Determine the (X, Y) coordinate at the center of the cell enclosing the given text.  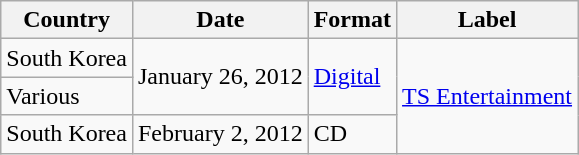
January 26, 2012 (220, 77)
TS Entertainment (488, 96)
Digital (352, 77)
Label (488, 20)
Date (220, 20)
Country (67, 20)
CD (352, 134)
Format (352, 20)
Various (67, 96)
February 2, 2012 (220, 134)
